Search for the cell housing the specified text and yield its [x, y] center coordinate. 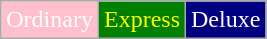
Express [142, 20]
Deluxe [226, 20]
Ordinary [50, 20]
